Locate the cell with the specified text and output its (x, y) center coordinate. 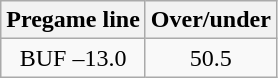
Pregame line (74, 20)
Over/under (210, 20)
BUF –13.0 (74, 58)
50.5 (210, 58)
